Return (X, Y) of the center of cell containing provided text 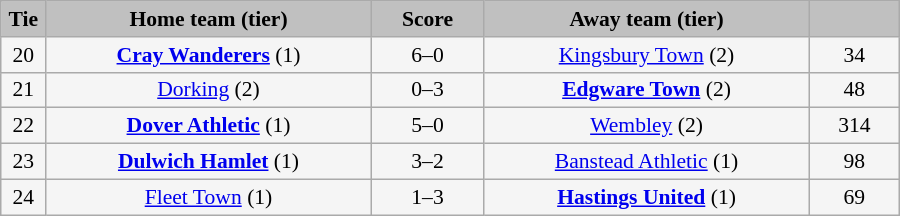
48 (854, 90)
1–3 (427, 197)
20 (24, 55)
Score (427, 19)
6–0 (427, 55)
Dorking (2) (209, 90)
Cray Wanderers (1) (209, 55)
Away team (tier) (647, 19)
Fleet Town (1) (209, 197)
Dulwich Hamlet (1) (209, 162)
0–3 (427, 90)
69 (854, 197)
Wembley (2) (647, 126)
314 (854, 126)
23 (24, 162)
34 (854, 55)
Home team (tier) (209, 19)
Edgware Town (2) (647, 90)
22 (24, 126)
Tie (24, 19)
98 (854, 162)
Dover Athletic (1) (209, 126)
Kingsbury Town (2) (647, 55)
5–0 (427, 126)
Banstead Athletic (1) (647, 162)
Hastings United (1) (647, 197)
21 (24, 90)
24 (24, 197)
3–2 (427, 162)
